Identify which cell holds the provided text, then report its (X, Y) central coordinate. 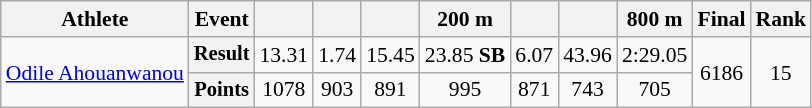
891 (390, 90)
15 (782, 72)
705 (654, 90)
1078 (284, 90)
Odile Ahouanwanou (95, 72)
Rank (782, 19)
Points (222, 90)
6.07 (534, 55)
13.31 (284, 55)
Event (222, 19)
743 (588, 90)
15.45 (390, 55)
903 (337, 90)
2:29.05 (654, 55)
200 m (466, 19)
800 m (654, 19)
43.96 (588, 55)
23.85 SB (466, 55)
871 (534, 90)
Final (721, 19)
Result (222, 55)
Athlete (95, 19)
995 (466, 90)
1.74 (337, 55)
6186 (721, 72)
